Output the (x, y) coordinate of the center of the cell containing the given text.  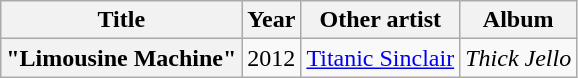
2012 (272, 58)
Album (518, 20)
Thick Jello (518, 58)
Year (272, 20)
Titanic Sinclair (380, 58)
Title (122, 20)
"Limousine Machine" (122, 58)
Other artist (380, 20)
